Detect which cell encompasses the target text, then output its (x, y) center coordinate. 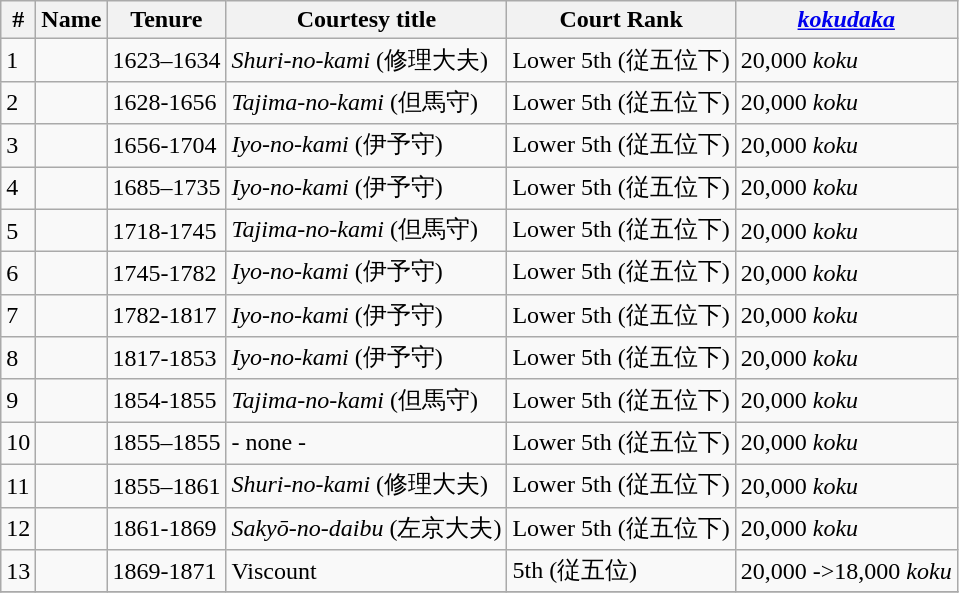
5th (従五位) (621, 572)
7 (18, 316)
1817-1853 (166, 358)
1628-1656 (166, 102)
5 (18, 230)
1855–1861 (166, 486)
6 (18, 274)
1854-1855 (166, 400)
Tenure (166, 20)
13 (18, 572)
10 (18, 444)
1656-1704 (166, 146)
Courtesy title (366, 20)
1623–1634 (166, 60)
1869-1871 (166, 572)
2 (18, 102)
9 (18, 400)
1 (18, 60)
Court Rank (621, 20)
12 (18, 528)
8 (18, 358)
1782-1817 (166, 316)
20,000 ->18,000 koku (846, 572)
Name (72, 20)
1745-1782 (166, 274)
1861-1869 (166, 528)
4 (18, 188)
1855–1855 (166, 444)
- none - (366, 444)
kokudaka (846, 20)
11 (18, 486)
3 (18, 146)
Viscount (366, 572)
1685–1735 (166, 188)
1718-1745 (166, 230)
# (18, 20)
Sakyō-no-daibu (左京大夫) (366, 528)
